Identify which cell holds the provided text, then report its [x, y] central coordinate. 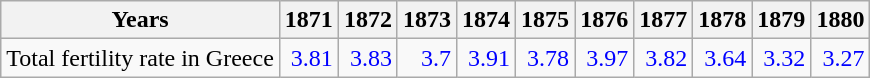
1879 [782, 20]
1872 [368, 20]
1878 [722, 20]
1873 [426, 20]
3.83 [368, 58]
3.91 [486, 58]
3.81 [308, 58]
3.7 [426, 58]
Years [140, 20]
1874 [486, 20]
3.64 [722, 58]
Total fertility rate in Greece [140, 58]
3.78 [546, 58]
1875 [546, 20]
1871 [308, 20]
3.82 [664, 58]
1877 [664, 20]
3.32 [782, 58]
3.97 [604, 58]
1880 [840, 20]
3.27 [840, 58]
1876 [604, 20]
